Output the (x, y) coordinate of the center of the cell containing the given text.  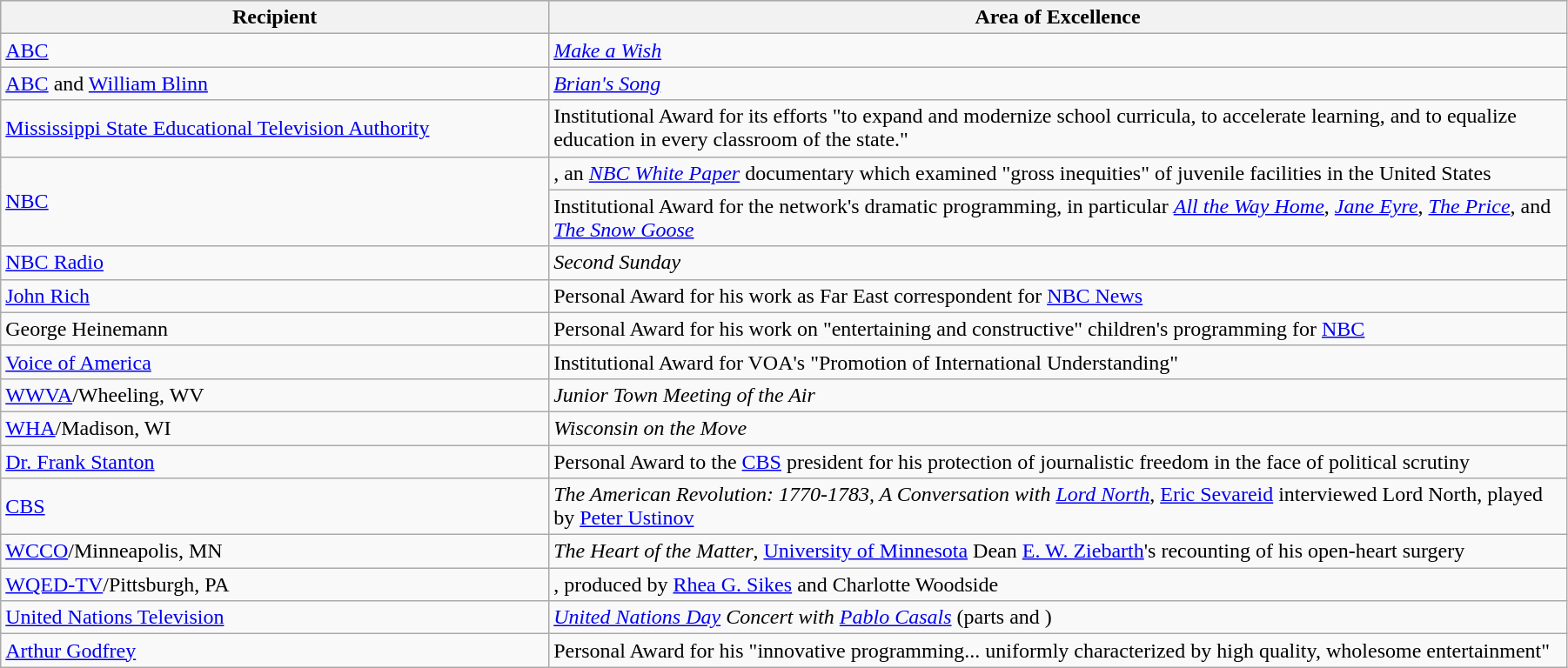
Second Sunday (1058, 263)
Brian's Song (1058, 83)
WWVA/Wheeling, WV (275, 395)
Voice of America (275, 362)
Dr. Frank Stanton (275, 462)
United Nations Television (275, 618)
Make a Wish (1058, 50)
Arthur Godfrey (275, 651)
The American Revolution: 1770-1783, A Conversation with Lord North, Eric Sevareid interviewed Lord North, played by Peter Ustinov (1058, 506)
George Heinemann (275, 329)
Mississippi State Educational Television Authority (275, 129)
WHA/Madison, WI (275, 428)
Wisconsin on the Move (1058, 428)
The Heart of the Matter, University of Minnesota Dean E. W. Ziebarth's recounting of his open-heart surgery (1058, 551)
Junior Town Meeting of the Air (1058, 395)
Institutional Award for the network's dramatic programming, in particular All the Way Home, Jane Eyre, The Price, and The Snow Goose (1058, 217)
Personal Award for his work as Far East correspondent for NBC News (1058, 296)
ABC and William Blinn (275, 83)
Recipient (275, 17)
United Nations Day Concert with Pablo Casals (parts and ) (1058, 618)
WQED-TV/Pittsburgh, PA (275, 584)
, produced by Rhea G. Sikes and Charlotte Woodside (1058, 584)
Personal Award for his work on "entertaining and constructive" children's programming for NBC (1058, 329)
NBC Radio (275, 263)
WCCO/Minneapolis, MN (275, 551)
Personal Award for his "innovative programming... uniformly characterized by high quality, wholesome entertainment" (1058, 651)
Personal Award to the CBS president for his protection of journalistic freedom in the face of political scrutiny (1058, 462)
Institutional Award for VOA's "Promotion of International Understanding" (1058, 362)
, an NBC White Paper documentary which examined "gross inequities" of juvenile facilities in the United States (1058, 173)
CBS (275, 506)
Area of Excellence (1058, 17)
ABC (275, 50)
NBC (275, 202)
John Rich (275, 296)
